Return [x, y] of the center of cell containing provided text 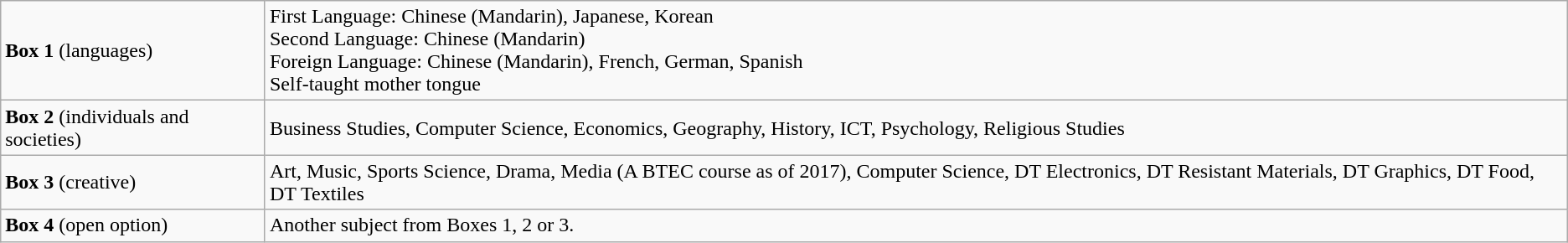
Box 2 (individuals and societies) [133, 127]
Box 3 (creative) [133, 183]
Another subject from Boxes 1, 2 or 3. [916, 225]
Box 1 (languages) [133, 50]
Box 4 (open option) [133, 225]
Business Studies, Computer Science, Economics, Geography, History, ICT, Psychology, Religious Studies [916, 127]
